Find where the given text appears and provide that cell's center as (x, y) coordinate. 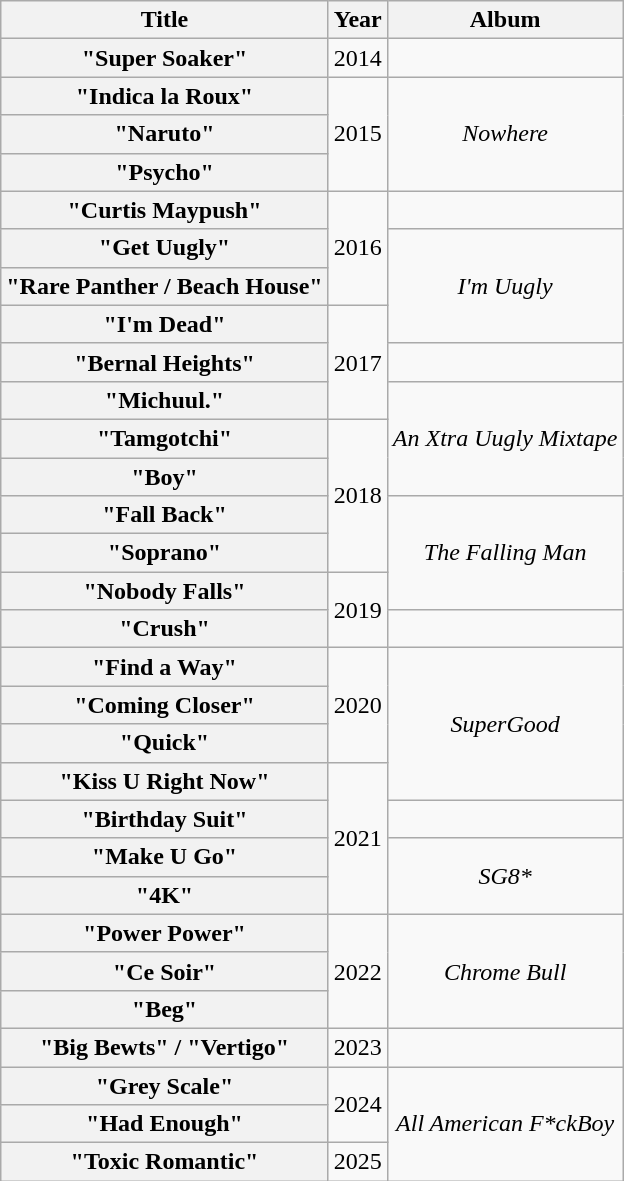
2015 (358, 134)
"Soprano" (164, 553)
An Xtra Uugly Mixtape (505, 438)
"I'm Dead" (164, 324)
"Fall Back" (164, 515)
"Crush" (164, 629)
2016 (358, 248)
Nowhere (505, 134)
"Nobody Falls" (164, 591)
SG8* (505, 876)
"Rare Panther / Beach House" (164, 286)
2020 (358, 705)
"Coming Closer" (164, 705)
"Super Soaker" (164, 58)
Title (164, 20)
"Birthday Suit" (164, 819)
2019 (358, 610)
"Beg" (164, 1009)
2023 (358, 1047)
"Find a Way" (164, 667)
"Get Uugly" (164, 248)
"Ce Soir" (164, 971)
Year (358, 20)
"Had Enough" (164, 1124)
"Power Power" (164, 933)
"4K" (164, 895)
"Grey Scale" (164, 1085)
2021 (358, 838)
2014 (358, 58)
"Big Bewts" / "Vertigo" (164, 1047)
"Michuul." (164, 400)
Chrome Bull (505, 971)
"Curtis Maypush" (164, 210)
"Indica la Roux" (164, 96)
The Falling Man (505, 553)
2018 (358, 495)
Album (505, 20)
"Make U Go" (164, 857)
I'm Uugly (505, 286)
"Naruto" (164, 134)
2017 (358, 362)
"Tamgotchi" (164, 438)
"Bernal Heights" (164, 362)
SuperGood (505, 724)
"Quick" (164, 743)
2022 (358, 971)
All American F*ckBoy (505, 1123)
"Kiss U Right Now" (164, 781)
2025 (358, 1162)
"Toxic Romantic" (164, 1162)
2024 (358, 1104)
"Boy" (164, 477)
"Psycho" (164, 172)
